Search for the cell housing the specified text and yield its [X, Y] center coordinate. 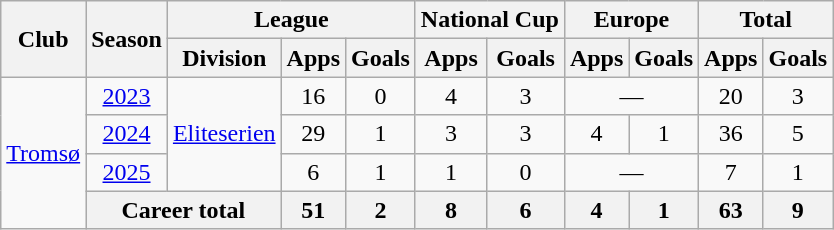
63 [731, 210]
36 [731, 134]
51 [313, 210]
29 [313, 134]
Season [127, 39]
Total [766, 20]
Eliteserien [224, 134]
Division [224, 58]
2024 [127, 134]
7 [731, 172]
League [291, 20]
2023 [127, 96]
Career total [184, 210]
2025 [127, 172]
20 [731, 96]
16 [313, 96]
Club [44, 39]
2 [381, 210]
5 [798, 134]
8 [451, 210]
Europe [631, 20]
9 [798, 210]
Tromsø [44, 153]
National Cup [490, 20]
